Capture the cell that displays the provided text and extract its (x, y) central coordinate. 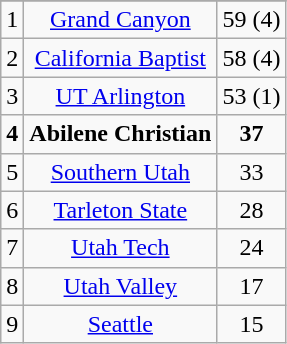
Grand Canyon (120, 20)
5 (12, 172)
4 (12, 134)
Utah Valley (120, 286)
24 (252, 248)
17 (252, 286)
9 (12, 324)
Seattle (120, 324)
58 (4) (252, 58)
Tarleton State (120, 210)
15 (252, 324)
1 (12, 20)
59 (4) (252, 20)
2 (12, 58)
37 (252, 134)
Abilene Christian (120, 134)
6 (12, 210)
Utah Tech (120, 248)
33 (252, 172)
Southern Utah (120, 172)
8 (12, 286)
3 (12, 96)
UT Arlington (120, 96)
53 (1) (252, 96)
7 (12, 248)
28 (252, 210)
California Baptist (120, 58)
